Find where the given text appears and provide that cell's center as [X, Y] coordinate. 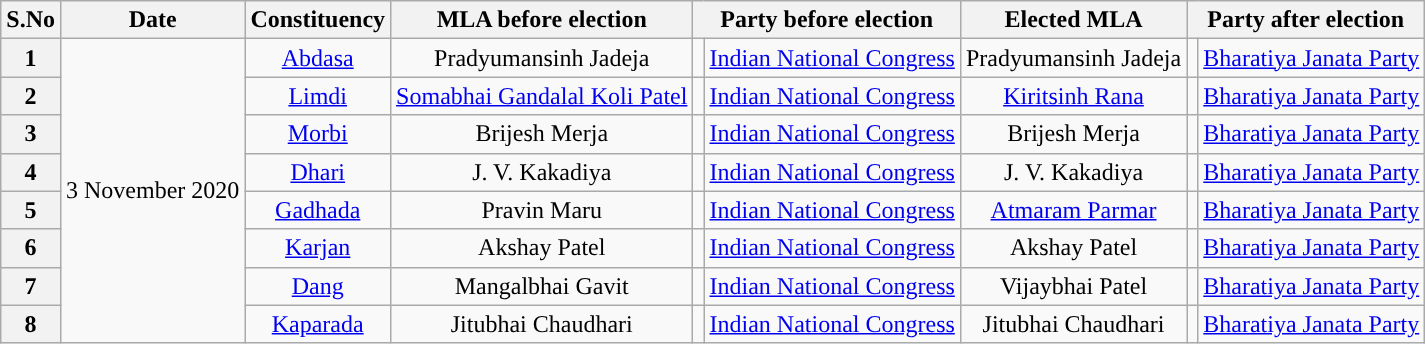
Constituency [318, 20]
Karjan [318, 248]
Mangalbhai Gavit [542, 286]
Limdi [318, 96]
Pravin Maru [542, 210]
Somabhai Gandalal Koli Patel [542, 96]
Dang [318, 286]
5 [31, 210]
8 [31, 324]
3 [31, 134]
Atmaram Parmar [1073, 210]
Morbi [318, 134]
Party before election [826, 20]
S.No [31, 20]
1 [31, 58]
4 [31, 172]
Party after election [1306, 20]
Elected MLA [1073, 20]
Kiritsinh Rana [1073, 96]
Abdasa [318, 58]
3 November 2020 [152, 191]
6 [31, 248]
Date [152, 20]
Gadhada [318, 210]
MLA before election [542, 20]
Vijaybhai Patel [1073, 286]
2 [31, 96]
7 [31, 286]
Dhari [318, 172]
Kaparada [318, 324]
